Scan for the cell matching the given text and deliver its (x, y) coordinate at center. 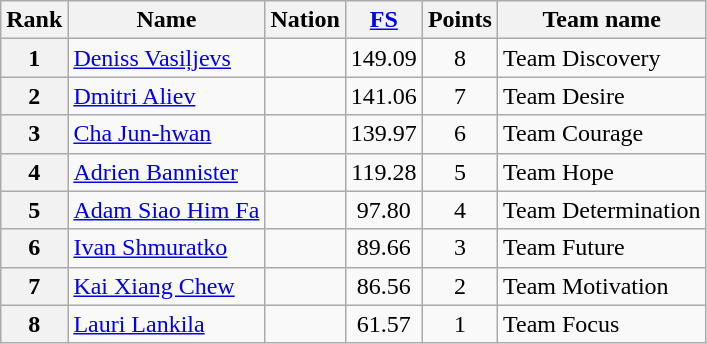
97.80 (384, 210)
Team Desire (602, 96)
Team Hope (602, 172)
Lauri Lankila (166, 324)
FS (384, 20)
Rank (34, 20)
Adrien Bannister (166, 172)
Dmitri Aliev (166, 96)
Points (460, 20)
Deniss Vasiļjevs (166, 58)
61.57 (384, 324)
Team Future (602, 248)
Name (166, 20)
Team Determination (602, 210)
Nation (305, 20)
Team Focus (602, 324)
Ivan Shmuratko (166, 248)
Team name (602, 20)
119.28 (384, 172)
Team Discovery (602, 58)
139.97 (384, 134)
141.06 (384, 96)
Team Courage (602, 134)
86.56 (384, 286)
149.09 (384, 58)
Kai Xiang Chew (166, 286)
89.66 (384, 248)
Cha Jun-hwan (166, 134)
Adam Siao Him Fa (166, 210)
Team Motivation (602, 286)
